Detect which cell encompasses the target text, then output its (X, Y) center coordinate. 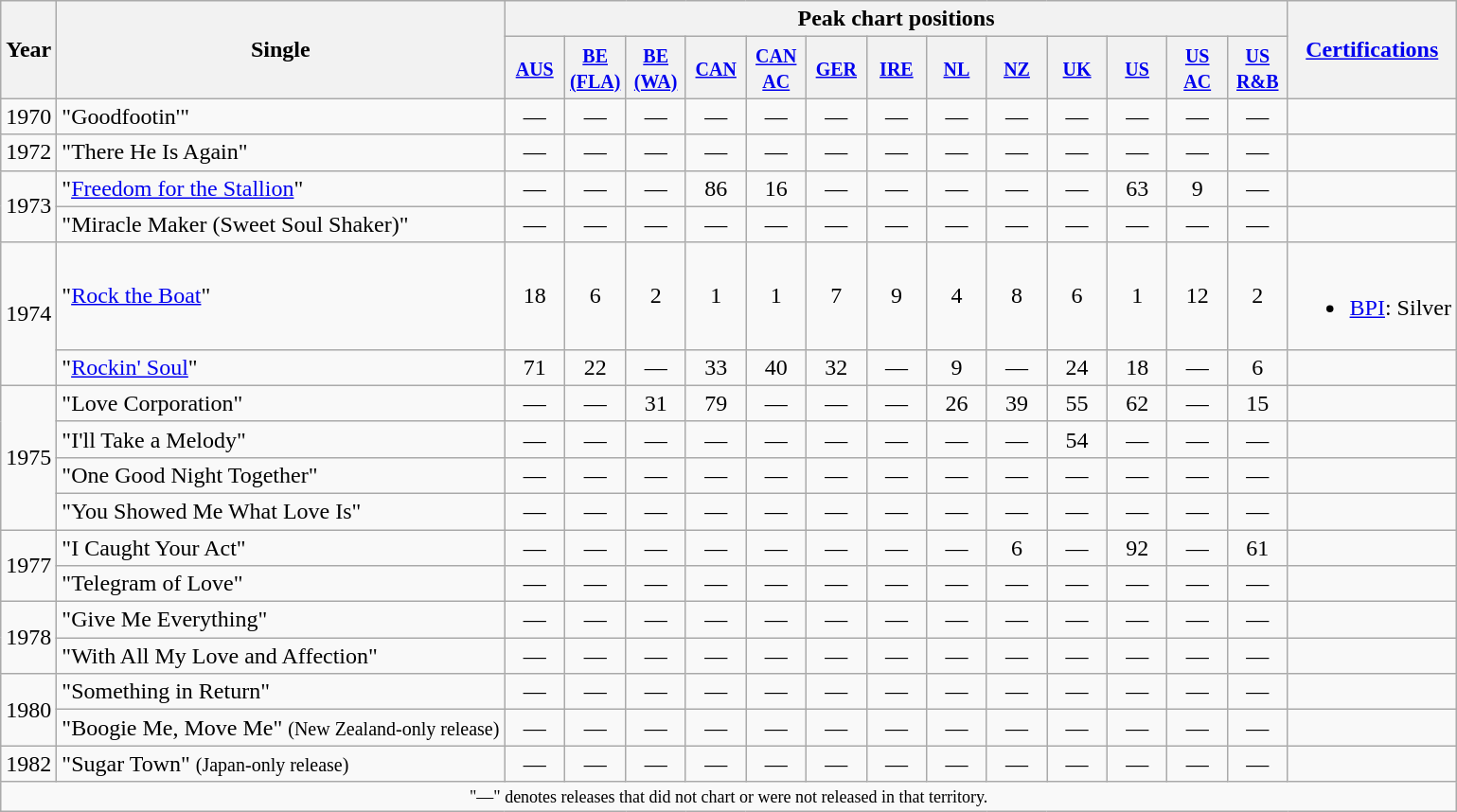
92 (1137, 548)
GER (837, 68)
"With All My Love and Affection" (280, 656)
"Something in Return" (280, 692)
7 (837, 295)
16 (776, 188)
Year (28, 49)
"I Caught Your Act" (280, 548)
CAN (716, 68)
24 (1077, 367)
NZ (1017, 68)
1982 (28, 764)
Certifications (1372, 49)
26 (957, 403)
"Freedom for the Stallion" (280, 188)
US AC (1198, 68)
55 (1077, 403)
US (1137, 68)
1974 (28, 314)
"I'll Take a Melody" (280, 439)
AUS (535, 68)
1975 (28, 457)
BE (FLA) (595, 68)
22 (595, 367)
1978 (28, 638)
40 (776, 367)
"Telegram of Love" (280, 584)
"Goodfootin'" (280, 116)
39 (1017, 403)
86 (716, 188)
"Sugar Town" (Japan-only release) (280, 764)
"Rockin' Soul" (280, 367)
12 (1198, 295)
UK (1077, 68)
15 (1257, 403)
Single (280, 49)
US R&B (1257, 68)
BE (WA) (656, 68)
31 (656, 403)
Peak chart positions (896, 19)
1970 (28, 116)
"Love Corporation" (280, 403)
"—" denotes releases that did not chart or were not released in that territory. (729, 797)
"You Showed Me What Love Is" (280, 511)
1973 (28, 206)
BPI: Silver (1372, 295)
54 (1077, 439)
"Miracle Maker (Sweet Soul Shaker)" (280, 224)
79 (716, 403)
CAN AC (776, 68)
4 (957, 295)
NL (957, 68)
1972 (28, 152)
1980 (28, 710)
61 (1257, 548)
33 (716, 367)
"One Good Night Together" (280, 475)
1977 (28, 566)
32 (837, 367)
62 (1137, 403)
IRE (897, 68)
63 (1137, 188)
"Boogie Me, Move Me" (New Zealand-only release) (280, 728)
71 (535, 367)
"Give Me Everything" (280, 620)
"Rock the Boat" (280, 295)
"There He Is Again" (280, 152)
8 (1017, 295)
